Return (X, Y) of the center of cell containing provided text 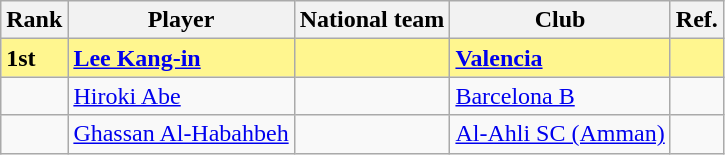
Lee Kang-in (181, 58)
Player (181, 20)
National team (372, 20)
1st (34, 58)
Ghassan Al-Habahbeh (181, 134)
Barcelona B (560, 96)
Club (560, 20)
Ref. (696, 20)
Al-Ahli SC (Amman) (560, 134)
Valencia (560, 58)
Rank (34, 20)
Hiroki Abe (181, 96)
